Capture the cell that displays the provided text and extract its (x, y) central coordinate. 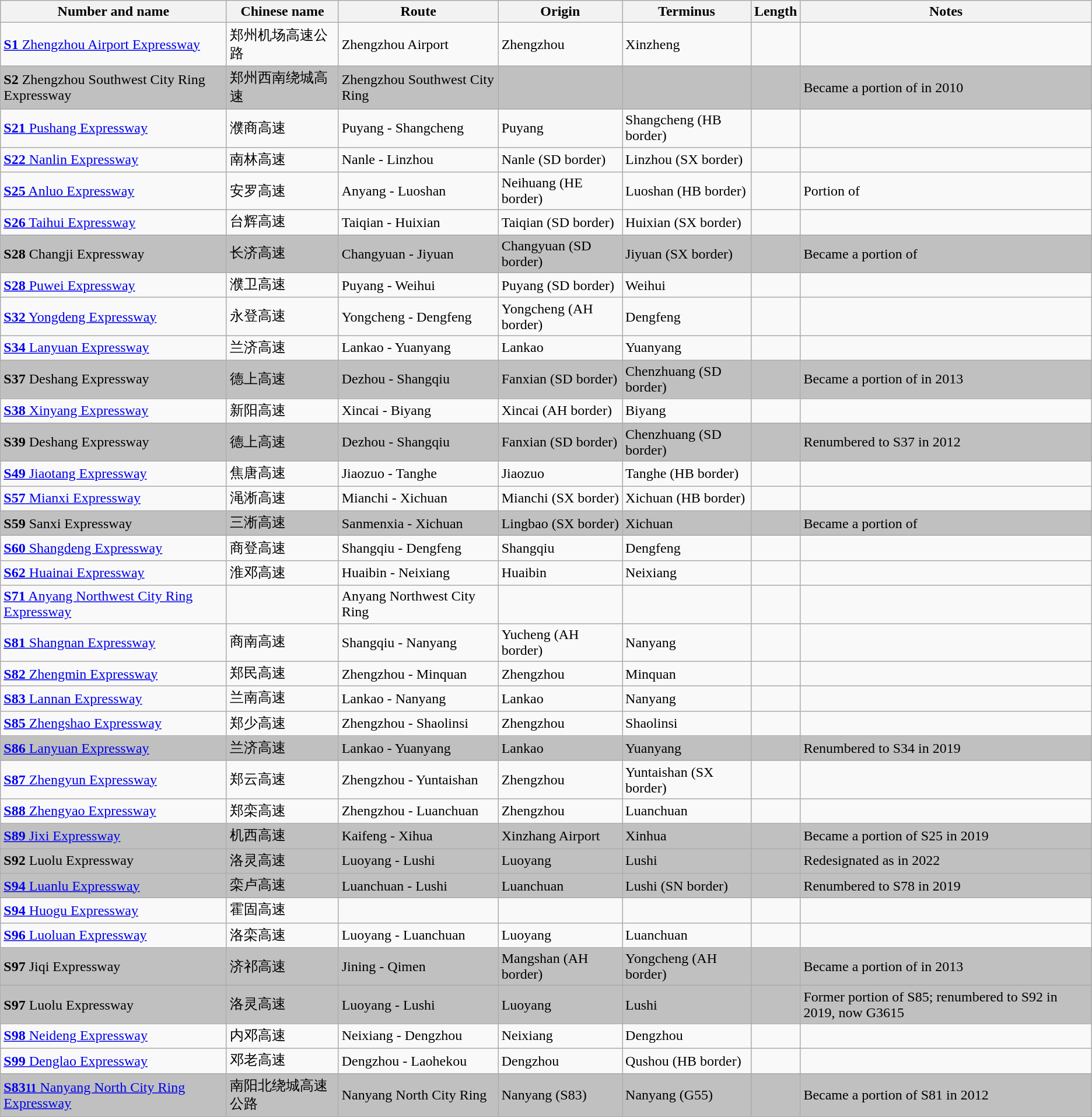
Nanyang North City Ring (418, 1095)
淮邓高速 (282, 573)
濮卫高速 (282, 285)
Terminus (687, 12)
Yucheng (AH border) (560, 642)
Redesignated as in 2022 (946, 861)
S96 Luoluan Expressway (113, 935)
Zhengzhou Airport (418, 44)
Huixian (SX border) (687, 223)
S8311 Nanyang North City Ring Expressway (113, 1095)
Renumbered to S78 in 2019 (946, 886)
S60 Shangdeng Expressway (113, 549)
S81 Shangnan Expressway (113, 642)
Yuntaishan (SX border) (687, 780)
内邓高速 (282, 1036)
Renumbered to S37 in 2012 (946, 442)
南林高速 (282, 160)
Luanchuan - Lushi (418, 886)
郑州机场高速公路 (282, 44)
S92 Luolu Expressway (113, 861)
Zhengzhou - Yuntaishan (418, 780)
Nanyang (G55) (687, 1095)
Portion of (946, 191)
Route (418, 12)
Shangqiu - Dengfeng (418, 549)
Length (775, 12)
兰南高速 (282, 699)
郑少高速 (282, 724)
Mianchi - Xichuan (418, 498)
Jining - Qimen (418, 966)
S83 Lannan Expressway (113, 699)
Zhengzhou - Shaolinsi (418, 724)
Kaifeng - Xihua (418, 836)
Shangqiu (560, 549)
Xincai (AH border) (560, 411)
濮商高速 (282, 128)
Jiaozuo - Tanghe (418, 474)
S98 Neideng Expressway (113, 1036)
Xichuan (HB border) (687, 498)
Anyang - Luoshan (418, 191)
S1 Zhengzhou Airport Expressway (113, 44)
S86 Lanyuan Expressway (113, 748)
Xichuan (687, 523)
焦唐高速 (282, 474)
S88 Zhengyao Expressway (113, 811)
郑云高速 (282, 780)
S26 Taihui Expressway (113, 223)
Taiqian - Huixian (418, 223)
Lankao - Nanyang (418, 699)
Neixiang - Dengzhou (418, 1036)
Puyang - Shangcheng (418, 128)
Became a portion of S25 in 2019 (946, 836)
Sanmenxia - Xichuan (418, 523)
邓老高速 (282, 1061)
S38 Xinyang Expressway (113, 411)
郑州西南绕城高速 (282, 88)
郑民高速 (282, 673)
Origin (560, 12)
S32 Yongdeng Expressway (113, 316)
S97 Luolu Expressway (113, 1005)
Shangcheng (HB border) (687, 128)
S94 Luanlu Expressway (113, 886)
Luoyang - Luanchuan (418, 935)
S94 Huogu Expressway (113, 910)
Tanghe (HB border) (687, 474)
Neihuang (HE border) (560, 191)
Became a portion of in 2010 (946, 88)
S25 Anluo Expressway (113, 191)
Changyuan - Jiyuan (418, 253)
Xinhua (687, 836)
Notes (946, 12)
长济高速 (282, 253)
商南高速 (282, 642)
Renumbered to S34 in 2019 (946, 748)
Linzhou (SX border) (687, 160)
Shaolinsi (687, 724)
三淅高速 (282, 523)
Dengzhou - Laohekou (418, 1061)
Jiyuan (SX border) (687, 253)
Became a portion of S81 in 2012 (946, 1095)
Zhengzhou - Luanchuan (418, 811)
Nanyang (S83) (560, 1095)
Yongcheng - Dengfeng (418, 316)
Chinese name (282, 12)
S28 Puwei Expressway (113, 285)
Puyang (560, 128)
S49 Jiaotang Expressway (113, 474)
安罗高速 (282, 191)
Xinzhang Airport (560, 836)
S62 Huainai Expressway (113, 573)
商登高速 (282, 549)
S21 Pushang Expressway (113, 128)
Jiaozuo (560, 474)
Biyang (687, 411)
Qushou (HB border) (687, 1061)
永登高速 (282, 316)
Lushi (SN border) (687, 886)
Huaibin - Neixiang (418, 573)
Former portion of S85; renumbered to S92 in 2019, now G3615 (946, 1005)
渑淅高速 (282, 498)
S89 Jixi Expressway (113, 836)
S82 Zhengmin Expressway (113, 673)
S85 Zhengshao Expressway (113, 724)
Puyang (SD border) (560, 285)
S2 Zhengzhou Southwest City Ring Expressway (113, 88)
Minquan (687, 673)
霍固高速 (282, 910)
Xinzheng (687, 44)
S22 Nanlin Expressway (113, 160)
S59 Sanxi Expressway (113, 523)
S97 Jiqi Expressway (113, 966)
Shangqiu - Nanyang (418, 642)
S57 Mianxi Expressway (113, 498)
S34 Lanyuan Expressway (113, 348)
Nanle - Linzhou (418, 160)
济祁高速 (282, 966)
Lingbao (SX border) (560, 523)
Taiqian (SD border) (560, 223)
郑栾高速 (282, 811)
南阳北绕城高速公路 (282, 1095)
台辉高速 (282, 223)
S71 Anyang Northwest City Ring Expressway (113, 605)
S87 Zhengyun Expressway (113, 780)
Zhengzhou - Minquan (418, 673)
Weihui (687, 285)
Xincai - Biyang (418, 411)
S28 Changji Expressway (113, 253)
栾卢高速 (282, 886)
Mianchi (SX border) (560, 498)
S37 Deshang Expressway (113, 379)
新阳高速 (282, 411)
Puyang - Weihui (418, 285)
Zhengzhou Southwest City Ring (418, 88)
Anyang Northwest City Ring (418, 605)
S99 Denglao Expressway (113, 1061)
Huaibin (560, 573)
Luoshan (HB border) (687, 191)
Changyuan (SD border) (560, 253)
Mangshan (AH border) (560, 966)
Nanle (SD border) (560, 160)
S39 Deshang Expressway (113, 442)
机西高速 (282, 836)
洛栾高速 (282, 935)
Number and name (113, 12)
